Output the (X, Y) coordinate of the center of the cell containing the given text.  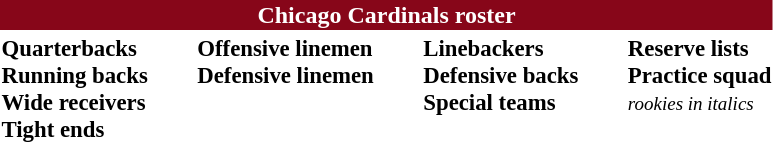
Chicago Cardinals roster (386, 15)
